Return the (x, y) coordinate for the center point of the cell that contains the specified text.  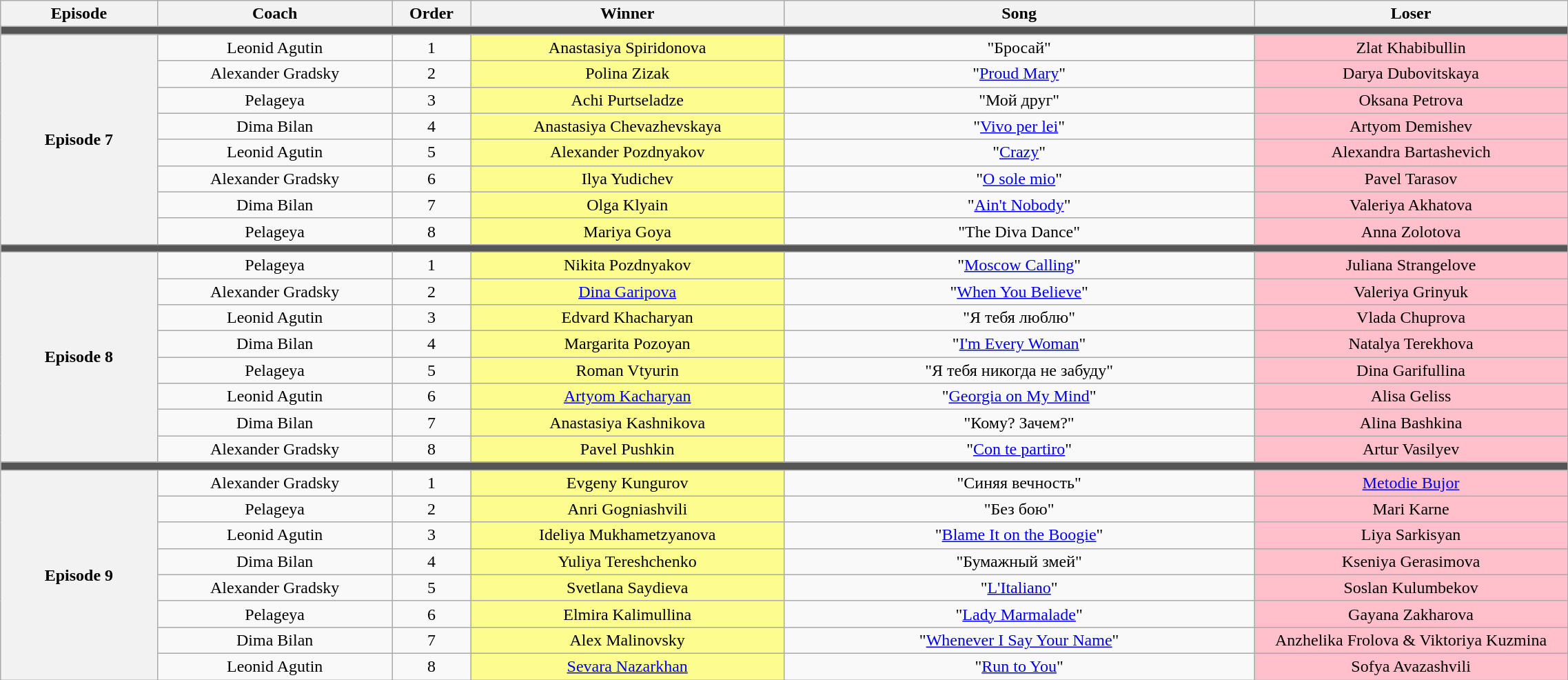
"Con te partiro" (1019, 449)
"Бросай" (1019, 48)
Pavel Tarasov (1412, 179)
Nikita Pozdnyakov (627, 265)
Oksana Petrova (1412, 100)
Soslan Kulumbekov (1412, 588)
Valeriya Akhatova (1412, 205)
"Мой друг" (1019, 100)
Yuliya Tereshchenko (627, 561)
Artyom Kacharyan (627, 397)
"When You Believe" (1019, 292)
Anastasiya Chevazhevskaya (627, 126)
Episode (79, 14)
Gayana Zakharova (1412, 614)
Anastasiya Spiridonova (627, 48)
Edvard Khacharyan (627, 318)
Valeriya Grinyuk (1412, 292)
Zlat Khabibullin (1412, 48)
Episode 8 (79, 357)
"I'm Every Woman" (1019, 344)
Anri Gogniashvili (627, 509)
"Run to You" (1019, 666)
Svetlana Saydieva (627, 588)
Evgeny Kungurov (627, 483)
Vlada Chuprova (1412, 318)
"Ain't Nobody" (1019, 205)
"Кому? Зачем?" (1019, 423)
Ideliya Mukhametzyanova (627, 535)
Darya Dubovitskaya (1412, 74)
Mariya Goya (627, 231)
Anna Zolotova (1412, 231)
Juliana Strangelove (1412, 265)
Pavel Pushkin (627, 449)
"Moscow Calling" (1019, 265)
"Я тебя люблю" (1019, 318)
Winner (627, 14)
"Я тебя никогда не забуду" (1019, 370)
Loser (1412, 14)
Dina Garipova (627, 292)
"Vivo per lei" (1019, 126)
Song (1019, 14)
Sevara Nazarkhan (627, 666)
Order (431, 14)
Ilya Yudichev (627, 179)
"Georgia on My Mind" (1019, 397)
Artur Vasilyev (1412, 449)
Achi Purtseladze (627, 100)
Liya Sarkisyan (1412, 535)
Mari Karne (1412, 509)
Alina Bashkina (1412, 423)
Olga Klyain (627, 205)
"Blame It on the Boogie" (1019, 535)
Anastasiya Kashnikova (627, 423)
Anzhelika Frolova & Viktoriya Kuzmina (1412, 640)
Artyom Demishev (1412, 126)
"Whenever I Say Your Name" (1019, 640)
Alisa Geliss (1412, 397)
Margarita Pozoyan (627, 344)
"Crazy" (1019, 152)
"O sole mio" (1019, 179)
Episode 7 (79, 139)
Episode 9 (79, 574)
Roman Vtyurin (627, 370)
Alexandra Bartashevich (1412, 152)
Coach (274, 14)
Elmira Kalimullina (627, 614)
Dina Garifullina (1412, 370)
"Proud Mary" (1019, 74)
"The Diva Dance" (1019, 231)
"Без бою" (1019, 509)
Kseniya Gerasimova (1412, 561)
Alex Malinovsky (627, 640)
Polina Zizak (627, 74)
Sofya Avazashvili (1412, 666)
Alexander Pozdnyakov (627, 152)
Metodie Bujor (1412, 483)
Natalya Terekhova (1412, 344)
"Синяя вечность" (1019, 483)
"L'Italiano" (1019, 588)
"Бумажный змей" (1019, 561)
"Lady Marmalade" (1019, 614)
